Identify which cell holds the provided text, then report its [X, Y] central coordinate. 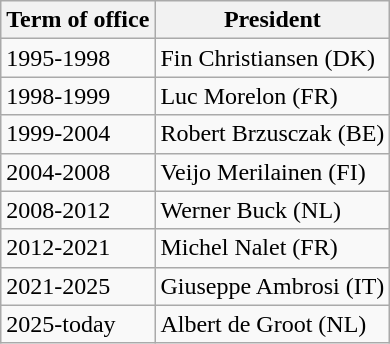
2008-2012 [78, 210]
Term of office [78, 20]
Michel Nalet (FR) [272, 248]
2021-2025 [78, 286]
1998-1999 [78, 96]
President [272, 20]
Veijo Merilainen (FI) [272, 172]
Giuseppe Ambrosi (IT) [272, 286]
2004-2008 [78, 172]
1995-1998 [78, 58]
2025-today [78, 324]
Albert de Groot (NL) [272, 324]
Fin Christiansen (DK) [272, 58]
Robert Brzusczak (BE) [272, 134]
1999-2004 [78, 134]
Werner Buck (NL) [272, 210]
Luc Morelon (FR) [272, 96]
2012-2021 [78, 248]
